Extract the [X, Y] coordinate from the center of the cell holding the provided text.  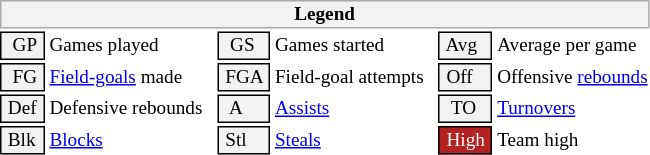
Defensive rebounds [131, 108]
Blocks [131, 140]
FGA [244, 77]
Field-goals made [131, 77]
Blk [22, 140]
Team high [573, 140]
Off [466, 77]
Legend [324, 14]
GP [22, 46]
TO [466, 108]
GS [244, 46]
FG [22, 77]
High [466, 140]
Avg [466, 46]
Field-goal attempts [354, 77]
Turnovers [573, 108]
Def [22, 108]
Average per game [573, 46]
Stl [244, 140]
Steals [354, 140]
A [244, 108]
Offensive rebounds [573, 77]
Assists [354, 108]
Games started [354, 46]
Games played [131, 46]
